Locate the cell with the specified text and output its [X, Y] center coordinate. 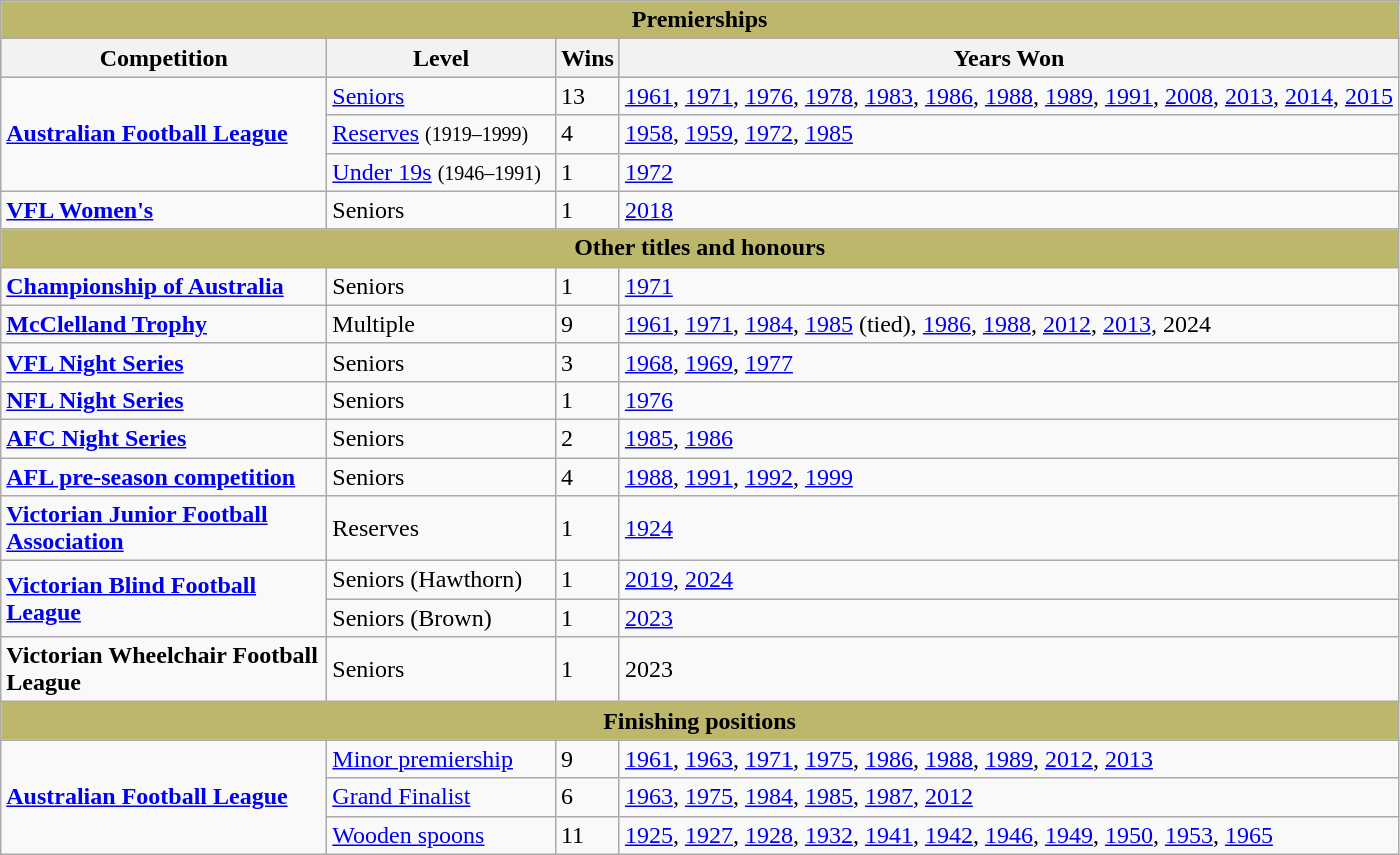
13 [587, 96]
1924 [1008, 528]
Wooden spoons [442, 835]
2 [587, 438]
Competition [164, 58]
1961, 1971, 1984, 1985 (tied), 1986, 1988, 2012, 2013, 2024 [1008, 324]
Reserves (1919–1999) [442, 134]
Championship of Australia [164, 286]
Seniors (Brown) [442, 618]
Years Won [1008, 58]
3 [587, 362]
1985, 1986 [1008, 438]
1958, 1959, 1972, 1985 [1008, 134]
Victorian Junior Football Association [164, 528]
Minor premiership [442, 759]
1968, 1969, 1977 [1008, 362]
1961, 1963, 1971, 1975, 1986, 1988, 1989, 2012, 2013 [1008, 759]
1976 [1008, 400]
2018 [1008, 210]
Wins [587, 58]
Victorian Blind Football League [164, 599]
Finishing positions [700, 721]
1971 [1008, 286]
2019, 2024 [1008, 580]
McClelland Trophy [164, 324]
VFL Night Series [164, 362]
1988, 1991, 1992, 1999 [1008, 477]
Other titles and honours [700, 248]
NFL Night Series [164, 400]
6 [587, 797]
Premierships [700, 20]
Grand Finalist [442, 797]
AFC Night Series [164, 438]
Multiple [442, 324]
Under 19s (1946–1991) [442, 172]
VFL Women's [164, 210]
1961, 1971, 1976, 1978, 1983, 1986, 1988, 1989, 1991, 2008, 2013, 2014, 2015 [1008, 96]
1972 [1008, 172]
AFL pre-season competition [164, 477]
Reserves [442, 528]
Level [442, 58]
Seniors (Hawthorn) [442, 580]
1963, 1975, 1984, 1985, 1987, 2012 [1008, 797]
Victorian Wheelchair Football League [164, 670]
11 [587, 835]
1925, 1927, 1928, 1932, 1941, 1942, 1946, 1949, 1950, 1953, 1965 [1008, 835]
